Locate the cell with the specified text and output its [X, Y] center coordinate. 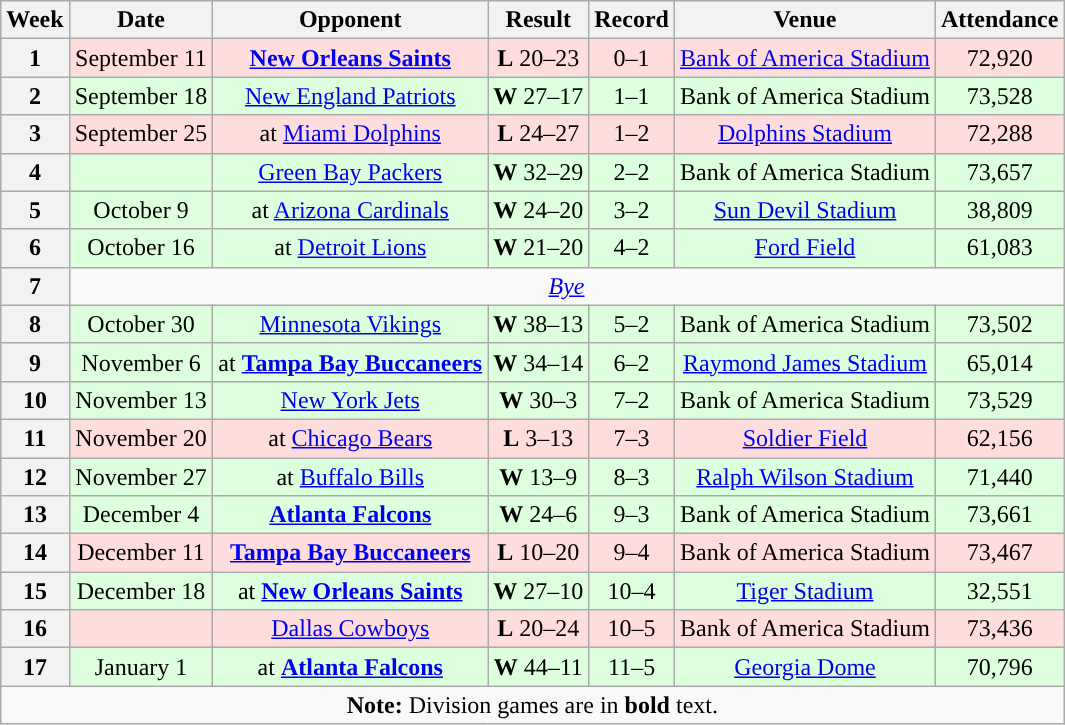
72,920 [999, 58]
New England Patriots [350, 96]
October 30 [141, 324]
7 [35, 286]
at Tampa Bay Buccaneers [350, 362]
7–2 [632, 400]
16 [35, 629]
W 27–17 [538, 96]
December 4 [141, 515]
W 38–13 [538, 324]
Soldier Field [804, 438]
November 13 [141, 400]
Sun Devil Stadium [804, 210]
New Orleans Saints [350, 58]
W 32–29 [538, 172]
L 20–24 [538, 629]
Note: Division games are in bold text. [532, 705]
W 30–3 [538, 400]
70,796 [999, 667]
32,551 [999, 591]
October 9 [141, 210]
Atlanta Falcons [350, 515]
38,809 [999, 210]
0–1 [632, 58]
Ralph Wilson Stadium [804, 477]
17 [35, 667]
73,528 [999, 96]
Tiger Stadium [804, 591]
11 [35, 438]
12 [35, 477]
73,661 [999, 515]
9–4 [632, 553]
at New Orleans Saints [350, 591]
December 11 [141, 553]
L 20–23 [538, 58]
Result [538, 20]
Week [35, 20]
W 21–20 [538, 248]
November 20 [141, 438]
W 44–11 [538, 667]
9–3 [632, 515]
10 [35, 400]
September 18 [141, 96]
5–2 [632, 324]
1–1 [632, 96]
65,014 [999, 362]
at Arizona Cardinals [350, 210]
at Atlanta Falcons [350, 667]
W 27–10 [538, 591]
Green Bay Packers [350, 172]
14 [35, 553]
2 [35, 96]
at Detroit Lions [350, 248]
October 16 [141, 248]
W 24–20 [538, 210]
L 24–27 [538, 134]
September 11 [141, 58]
8 [35, 324]
8–3 [632, 477]
New York Jets [350, 400]
Opponent [350, 20]
Attendance [999, 20]
Record [632, 20]
7–3 [632, 438]
13 [35, 515]
3–2 [632, 210]
4–2 [632, 248]
3 [35, 134]
Ford Field [804, 248]
Dolphins Stadium [804, 134]
December 18 [141, 591]
September 25 [141, 134]
9 [35, 362]
at Buffalo Bills [350, 477]
January 1 [141, 667]
Dallas Cowboys [350, 629]
Bye [566, 286]
61,083 [999, 248]
4 [35, 172]
Raymond James Stadium [804, 362]
1–2 [632, 134]
71,440 [999, 477]
2–2 [632, 172]
10–5 [632, 629]
Minnesota Vikings [350, 324]
73,436 [999, 629]
11–5 [632, 667]
73,502 [999, 324]
November 27 [141, 477]
Venue [804, 20]
W 34–14 [538, 362]
72,288 [999, 134]
62,156 [999, 438]
73,657 [999, 172]
Date [141, 20]
L 3–13 [538, 438]
6–2 [632, 362]
6 [35, 248]
15 [35, 591]
1 [35, 58]
73,467 [999, 553]
November 6 [141, 362]
at Miami Dolphins [350, 134]
W 13–9 [538, 477]
Tampa Bay Buccaneers [350, 553]
10–4 [632, 591]
Georgia Dome [804, 667]
at Chicago Bears [350, 438]
73,529 [999, 400]
L 10–20 [538, 553]
5 [35, 210]
W 24–6 [538, 515]
